For the text-containing cell, return its midpoint in (X, Y) coordinate format. 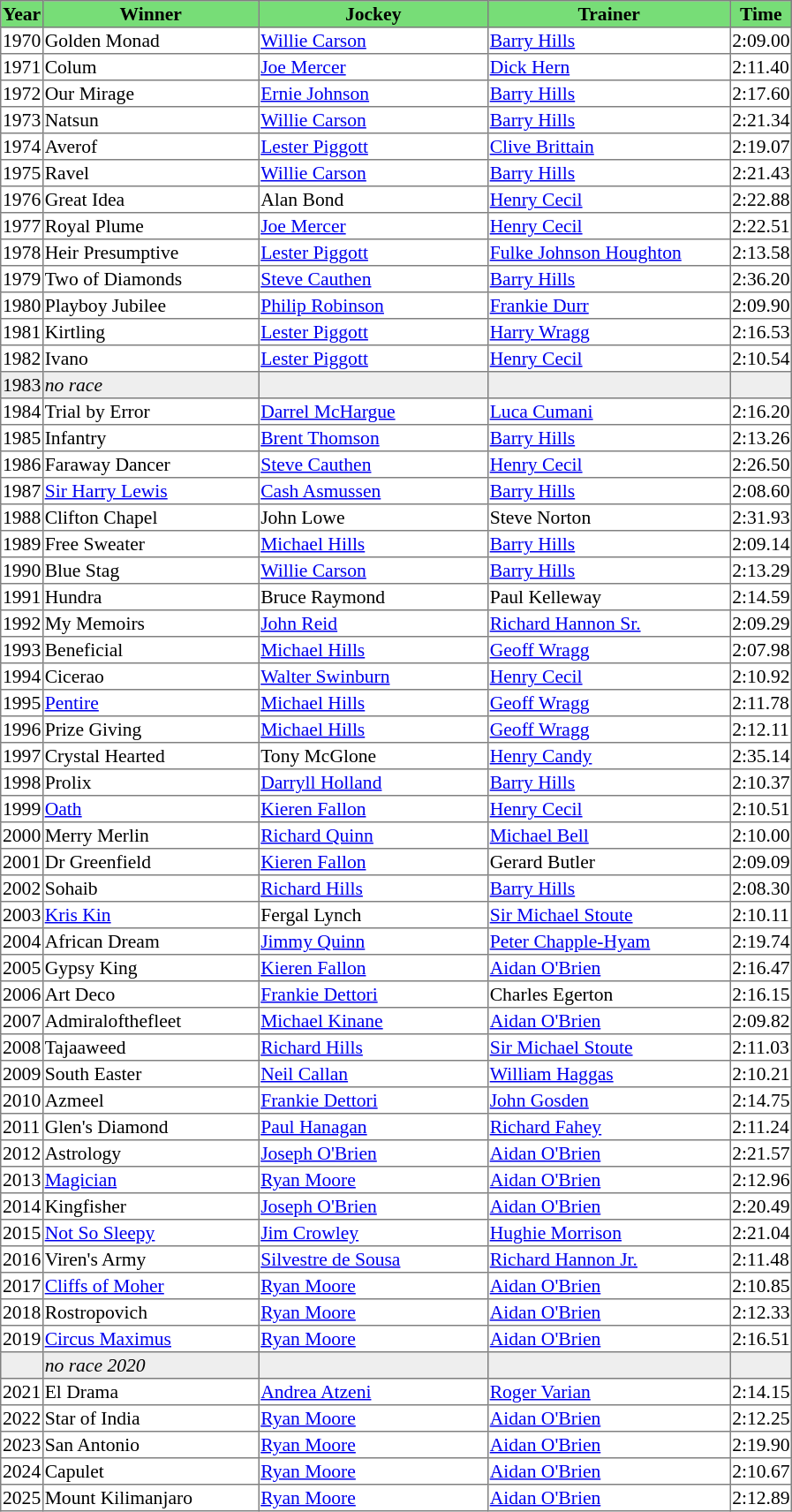
Fulke Johnson Houghton (608, 253)
1993 (22, 650)
Star of India (150, 1418)
1999 (22, 809)
Great Idea (150, 200)
Bruce Raymond (373, 597)
2005 (22, 968)
Cicerao (150, 677)
Darryll Holland (373, 782)
My Memoirs (150, 624)
2011 (22, 1127)
2:11.48 (761, 1259)
2:26.50 (761, 465)
Michael Bell (608, 835)
Hundra (150, 597)
2018 (22, 1312)
2001 (22, 862)
2:10.51 (761, 809)
2019 (22, 1339)
1981 (22, 332)
2:12.25 (761, 1418)
2024 (22, 1471)
Merry Merlin (150, 835)
Our Mirage (150, 94)
Faraway Dancer (150, 465)
2:07.98 (761, 650)
Crystal Hearted (150, 756)
1995 (22, 703)
Dr Greenfield (150, 862)
Kris Kin (150, 915)
2:09.90 (761, 306)
2:16.51 (761, 1339)
Glen's Diamond (150, 1127)
2:10.11 (761, 915)
2:08.60 (761, 491)
Alan Bond (373, 200)
Circus Maximus (150, 1339)
1986 (22, 465)
1992 (22, 624)
Sohaib (150, 888)
1990 (22, 571)
2:21.04 (761, 1233)
Andrea Atzeni (373, 1392)
2:10.37 (761, 782)
Capulet (150, 1471)
Oath (150, 809)
1998 (22, 782)
2:11.24 (761, 1127)
Rostropovich (150, 1312)
John Lowe (373, 518)
1997 (22, 756)
2:12.96 (761, 1180)
Neil Callan (373, 1074)
Dick Hern (608, 67)
Beneficial (150, 650)
Tajaaweed (150, 1047)
1994 (22, 677)
Jimmy Quinn (373, 941)
Brent Thomson (373, 438)
2:11.40 (761, 67)
1991 (22, 597)
Natsun (150, 120)
Trial by Error (150, 412)
1996 (22, 730)
African Dream (150, 941)
2012 (22, 1153)
Admiralofthefleet (150, 1021)
2007 (22, 1021)
Heir Presumptive (150, 253)
Hughie Morrison (608, 1233)
John Gosden (608, 1100)
2004 (22, 941)
1985 (22, 438)
Paul Kelleway (608, 597)
Ivano (150, 359)
Cash Asmussen (373, 491)
2:35.14 (761, 756)
2016 (22, 1259)
2:36.20 (761, 279)
2000 (22, 835)
Prolix (150, 782)
Gerard Butler (608, 862)
2:14.75 (761, 1100)
Jim Crowley (373, 1233)
Sir Harry Lewis (150, 491)
2009 (22, 1074)
1970 (22, 41)
1977 (22, 226)
1982 (22, 359)
2:09.82 (761, 1021)
2:10.54 (761, 359)
2:12.89 (761, 1498)
Charles Egerton (608, 994)
2021 (22, 1392)
Richard Fahey (608, 1127)
Henry Candy (608, 756)
Luca Cumani (608, 412)
Cliffs of Moher (150, 1286)
1973 (22, 120)
Time (761, 14)
2:16.53 (761, 332)
2:13.58 (761, 253)
2:10.92 (761, 677)
El Drama (150, 1392)
Year (22, 14)
Walter Swinburn (373, 677)
Philip Robinson (373, 306)
2:16.47 (761, 968)
Blue Stag (150, 571)
Harry Wragg (608, 332)
2:16.20 (761, 412)
Astrology (150, 1153)
1978 (22, 253)
no race 2020 (150, 1365)
2022 (22, 1418)
1989 (22, 544)
1971 (22, 67)
2002 (22, 888)
Free Sweater (150, 544)
2008 (22, 1047)
Azmeel (150, 1100)
1975 (22, 173)
Pentire (150, 703)
2:22.51 (761, 226)
1972 (22, 94)
2015 (22, 1233)
2025 (22, 1498)
Kingfisher (150, 1206)
2:09.14 (761, 544)
2013 (22, 1180)
Peter Chapple-Hyam (608, 941)
Fergal Lynch (373, 915)
1976 (22, 200)
2:09.09 (761, 862)
2:16.15 (761, 994)
1979 (22, 279)
1974 (22, 147)
South Easter (150, 1074)
John Reid (373, 624)
William Haggas (608, 1074)
2:08.30 (761, 888)
Not So Sleepy (150, 1233)
Royal Plume (150, 226)
2:09.29 (761, 624)
Silvestre de Sousa (373, 1259)
2:10.00 (761, 835)
2:31.93 (761, 518)
Kirtling (150, 332)
Ravel (150, 173)
1983 (22, 385)
Two of Diamonds (150, 279)
San Antonio (150, 1445)
Prize Giving (150, 730)
1988 (22, 518)
2:14.59 (761, 597)
2:22.88 (761, 200)
2:10.67 (761, 1471)
Playboy Jubilee (150, 306)
2:11.03 (761, 1047)
1987 (22, 491)
2:21.34 (761, 120)
1984 (22, 412)
2:13.26 (761, 438)
2010 (22, 1100)
2:14.15 (761, 1392)
Golden Monad (150, 41)
Clifton Chapel (150, 518)
Darrel McHargue (373, 412)
Richard Hannon Jr. (608, 1259)
Gypsy King (150, 968)
2014 (22, 1206)
Jockey (373, 14)
2003 (22, 915)
2023 (22, 1445)
Tony McGlone (373, 756)
Michael Kinane (373, 1021)
2:09.00 (761, 41)
2:19.07 (761, 147)
Roger Varian (608, 1392)
2:13.29 (761, 571)
2:11.78 (761, 703)
Richard Quinn (373, 835)
2:21.43 (761, 173)
Ernie Johnson (373, 94)
2:20.49 (761, 1206)
Clive Brittain (608, 147)
Magician (150, 1180)
2:17.60 (761, 94)
Frankie Durr (608, 306)
2:21.57 (761, 1153)
no race (150, 385)
2:12.33 (761, 1312)
2006 (22, 994)
Averof (150, 147)
2:19.74 (761, 941)
Mount Kilimanjaro (150, 1498)
Winner (150, 14)
2:12.11 (761, 730)
2:10.21 (761, 1074)
2017 (22, 1286)
Colum (150, 67)
Paul Hanagan (373, 1127)
Infantry (150, 438)
2:10.85 (761, 1286)
Viren's Army (150, 1259)
1980 (22, 306)
2:19.90 (761, 1445)
Trainer (608, 14)
Richard Hannon Sr. (608, 624)
Art Deco (150, 994)
Steve Norton (608, 518)
